Locate the cell with the specified text and output its (X, Y) center coordinate. 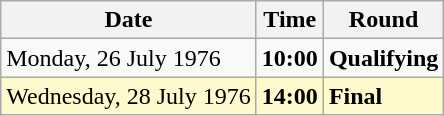
Time (290, 20)
Final (383, 96)
Monday, 26 July 1976 (129, 58)
10:00 (290, 58)
14:00 (290, 96)
Round (383, 20)
Wednesday, 28 July 1976 (129, 96)
Qualifying (383, 58)
Date (129, 20)
